From the cell containing the given text, extract its center point as [X, Y] coordinate. 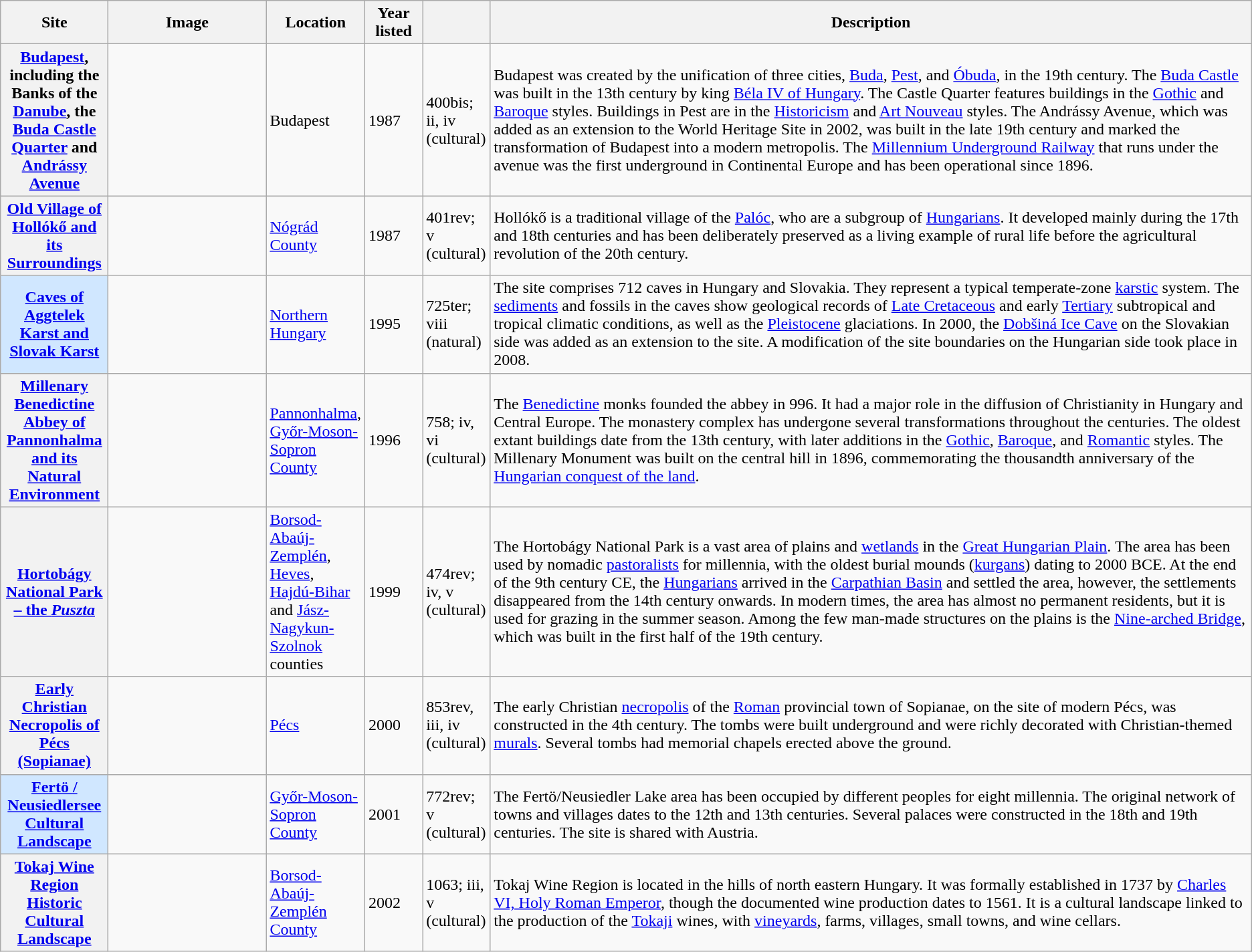
401rev; v (cultural) [456, 235]
2002 [394, 903]
Győr-Moson-Sopron County [316, 814]
Borsod-Abaúj-Zemplén County [316, 903]
758; iv, vi (cultural) [456, 440]
Pannonhalma, Győr-Moson-Sopron County [316, 440]
772rev; v (cultural) [456, 814]
Image [187, 23]
Early Christian Necropolis of Pécs (Sopianae) [55, 725]
2001 [394, 814]
400bis; ii, iv (cultural) [456, 120]
1995 [394, 324]
Fertö / Neusiedlersee Cultural Landscape [55, 814]
Borsod-Abaúj-Zemplén, Heves, Hajdú-Bihar and Jász-Nagykun-Szolnok counties [316, 592]
Northern Hungary [316, 324]
474rev; iv, v (cultural) [456, 592]
Site [55, 23]
Tokaj Wine Region Historic Cultural Landscape [55, 903]
Nógrád County [316, 235]
1996 [394, 440]
Budapest [316, 120]
2000 [394, 725]
Pécs [316, 725]
725ter; viii (natural) [456, 324]
Year listed [394, 23]
Description [871, 23]
Location [316, 23]
1063; iii, v (cultural) [456, 903]
853rev, iii, iv (cultural) [456, 725]
Caves of Aggtelek Karst and Slovak Karst [55, 324]
Millenary Benedictine Abbey of Pannonhalma and its Natural Environment [55, 440]
1999 [394, 592]
Budapest, including the Banks of the Danube, the Buda Castle Quarter and Andrássy Avenue [55, 120]
Hortobágy National Park – the Puszta [55, 592]
Old Village of Hollókő and its Surroundings [55, 235]
